For the text-containing cell, return its midpoint in [X, Y] coordinate format. 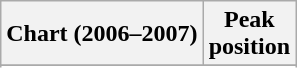
Chart (2006–2007) [102, 34]
Peakposition [249, 34]
